Identify which cell holds the provided text, then report its (x, y) central coordinate. 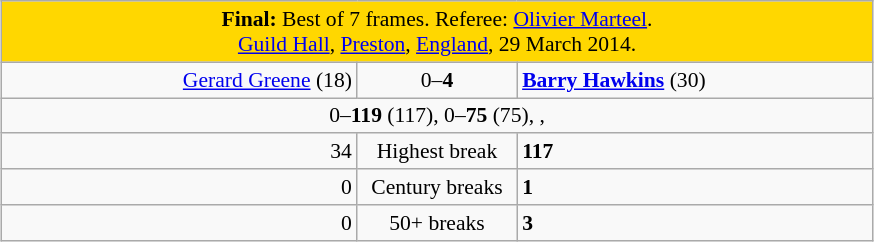
34 (180, 152)
Century breaks (437, 187)
50+ breaks (437, 223)
3 (694, 223)
0–119 (117), 0–75 (75), , (437, 116)
117 (694, 152)
1 (694, 187)
Barry Hawkins (30) (694, 80)
Gerard Greene (18) (180, 80)
0–4 (437, 80)
Final: Best of 7 frames. Referee: Olivier Marteel.Guild Hall, Preston, England, 29 March 2014. (437, 32)
Highest break (437, 152)
